Detect which cell encompasses the target text, then output its (x, y) center coordinate. 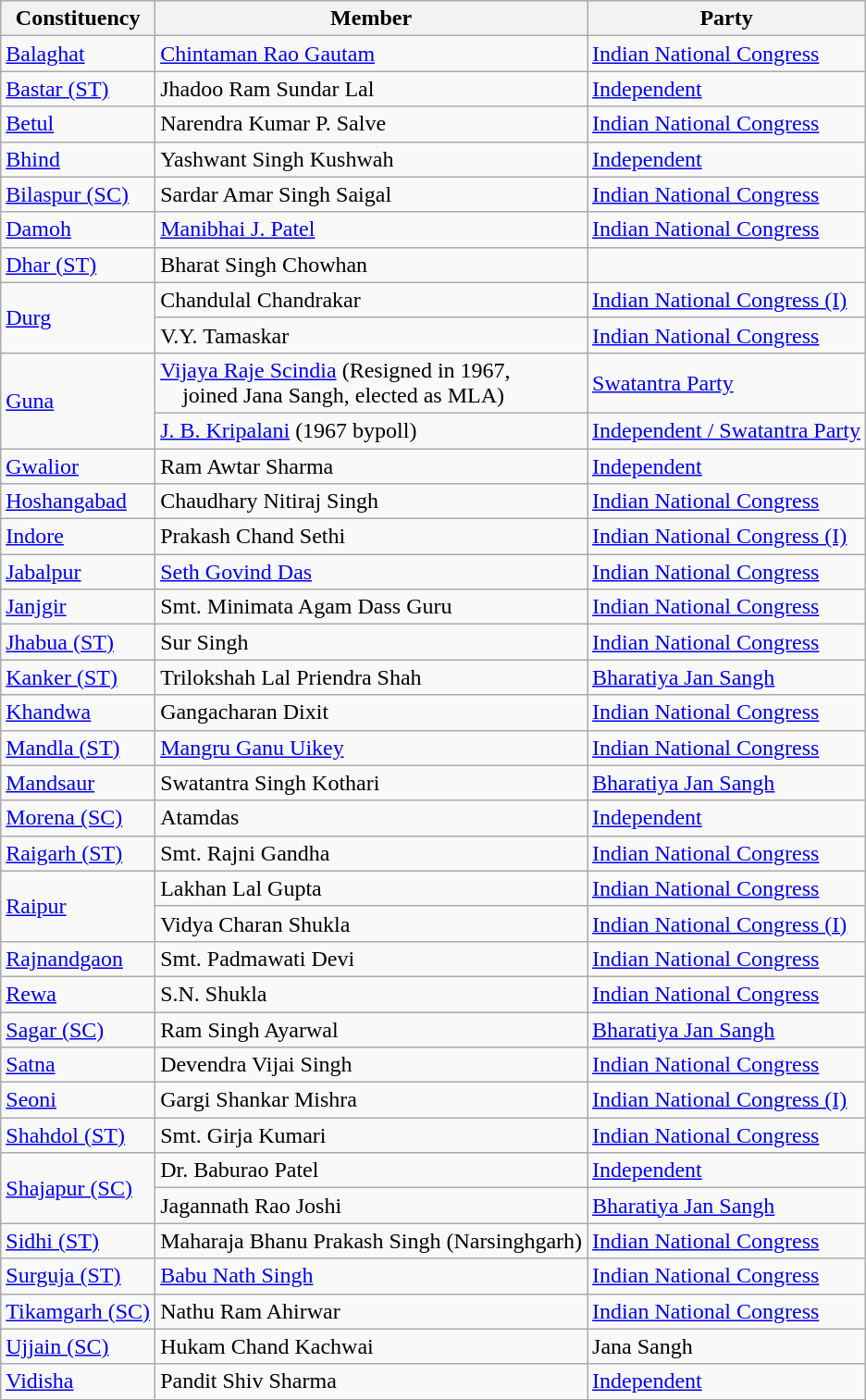
Dr. Baburao Patel (372, 1171)
Bastar (ST) (78, 89)
Gangacharan Dixit (372, 712)
Jhadoo Ram Sundar Lal (372, 89)
Smt. Girja Kumari (372, 1135)
Trilokshah Lal Priendra Shah (372, 677)
Surguja (ST) (78, 1276)
Chandulal Chandrakar (372, 300)
Chintaman Rao Gautam (372, 54)
Tikamgarh (SC) (78, 1311)
Babu Nath Singh (372, 1276)
Rewa (78, 994)
Seoni (78, 1100)
Nathu Ram Ahirwar (372, 1311)
V.Y. Tamaskar (372, 335)
Devendra Vijai Singh (372, 1065)
Satna (78, 1065)
Jana Sangh (727, 1346)
Guna (78, 400)
Vijaya Raje Scindia (Resigned in 1967, joined Jana Sangh, elected as MLA) (372, 383)
Bharat Singh Chowhan (372, 265)
Jagannath Rao Joshi (372, 1206)
Morena (SC) (78, 818)
Yashwant Singh Kushwah (372, 159)
Ram Singh Ayarwal (372, 1030)
Narendra Kumar P. Salve (372, 124)
Bilaspur (SC) (78, 194)
Swatantra Party (727, 383)
Smt. Padmawati Devi (372, 959)
Atamdas (372, 818)
S.N. Shukla (372, 994)
Mangru Ganu Uikey (372, 748)
Hukam Chand Kachwai (372, 1346)
Seth Govind Das (372, 572)
Indore (78, 537)
Smt. Rajni Gandha (372, 853)
Maharaja Bhanu Prakash Singh (Narsinghgarh) (372, 1241)
Bhind (78, 159)
Manibhai J. Patel (372, 229)
Ujjain (SC) (78, 1346)
Gwalior (78, 465)
Vidisha (78, 1381)
Khandwa (78, 712)
Sagar (SC) (78, 1030)
Party (727, 19)
Constituency (78, 19)
Raigarh (ST) (78, 853)
Jhabua (ST) (78, 642)
Shajapur (SC) (78, 1188)
Rajnandgaon (78, 959)
Swatantra Singh Kothari (372, 783)
Shahdol (ST) (78, 1135)
J. B. Kripalani (1967 bypoll) (372, 430)
Member (372, 19)
Jabalpur (78, 572)
Vidya Charan Shukla (372, 923)
Mandla (ST) (78, 748)
Damoh (78, 229)
Betul (78, 124)
Chaudhary Nitiraj Singh (372, 502)
Mandsaur (78, 783)
Gargi Shankar Mishra (372, 1100)
Smt. Minimata Agam Dass Guru (372, 607)
Durg (78, 317)
Sardar Amar Singh Saigal (372, 194)
Lakhan Lal Gupta (372, 888)
Balaghat (78, 54)
Kanker (ST) (78, 677)
Prakash Chand Sethi (372, 537)
Independent / Swatantra Party (727, 430)
Raipur (78, 906)
Janjgir (78, 607)
Sidhi (ST) (78, 1241)
Dhar (ST) (78, 265)
Sur Singh (372, 642)
Pandit Shiv Sharma (372, 1381)
Hoshangabad (78, 502)
Ram Awtar Sharma (372, 465)
